From the cell containing the given text, extract its center point as (X, Y) coordinate. 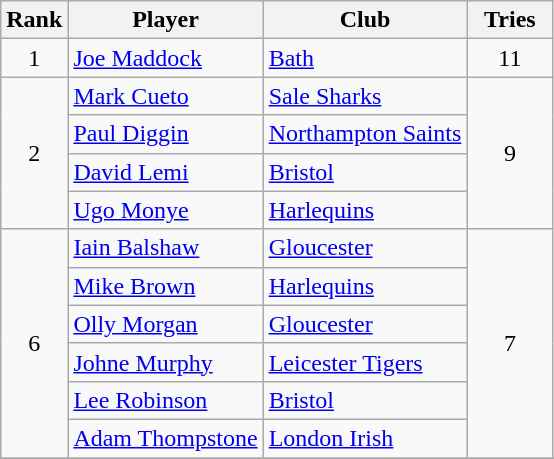
Lee Robinson (166, 400)
Iain Balshaw (166, 248)
1 (34, 58)
Player (166, 20)
Paul Diggin (166, 134)
Tries (510, 20)
Sale Sharks (365, 96)
Bath (365, 58)
11 (510, 58)
Ugo Monye (166, 210)
London Irish (365, 438)
Mark Cueto (166, 96)
2 (34, 153)
Adam Thompstone (166, 438)
Northampton Saints (365, 134)
6 (34, 343)
Joe Maddock (166, 58)
Club (365, 20)
Johne Murphy (166, 362)
Mike Brown (166, 286)
7 (510, 343)
Olly Morgan (166, 324)
David Lemi (166, 172)
Leicester Tigers (365, 362)
9 (510, 153)
Rank (34, 20)
